Return [X, Y] of the center of cell containing provided text 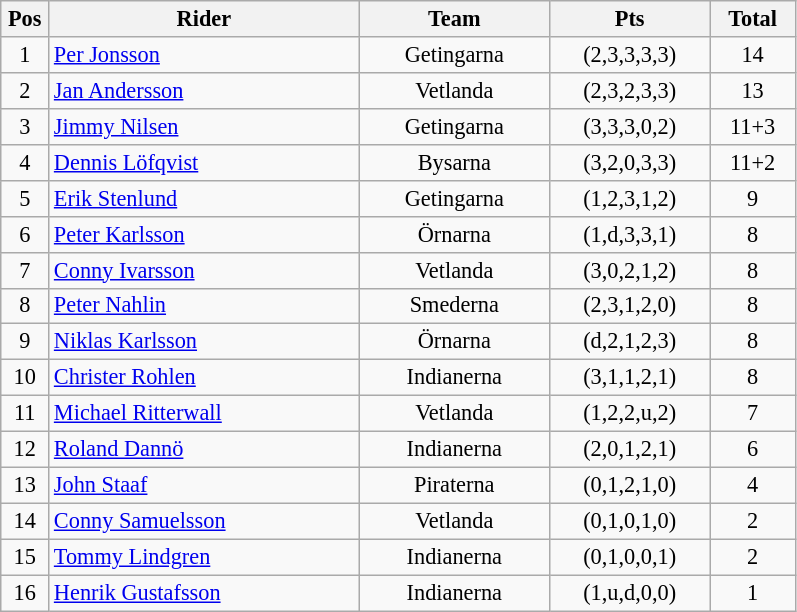
(0,1,0,1,0) [629, 521]
(3,1,1,2,1) [629, 378]
Rider [204, 19]
Peter Nahlin [204, 306]
11 [25, 414]
15 [25, 557]
Smederna [454, 306]
(2,0,1,2,1) [629, 450]
(0,1,2,1,0) [629, 485]
Jimmy Nilsen [204, 126]
Jan Andersson [204, 90]
(1,2,3,1,2) [629, 198]
Peter Karlsson [204, 234]
(2,3,3,3,3) [629, 55]
John Staaf [204, 485]
(2,3,1,2,0) [629, 306]
(2,3,2,3,3) [629, 90]
11+3 [752, 126]
(1,u,d,0,0) [629, 593]
Dennis Löfqvist [204, 162]
Conny Samuelsson [204, 521]
(1,2,2,u,2) [629, 414]
Roland Dannö [204, 450]
10 [25, 378]
Michael Ritterwall [204, 414]
(3,2,0,3,3) [629, 162]
3 [25, 126]
(3,3,3,0,2) [629, 126]
(0,1,0,0,1) [629, 557]
(3,0,2,1,2) [629, 270]
Pos [25, 19]
Erik Stenlund [204, 198]
(d,2,1,2,3) [629, 342]
Total [752, 19]
Bysarna [454, 162]
12 [25, 450]
(1,d,3,3,1) [629, 234]
Per Jonsson [204, 55]
11+2 [752, 162]
Team [454, 19]
Conny Ivarsson [204, 270]
Christer Rohlen [204, 378]
5 [25, 198]
Piraterna [454, 485]
Henrik Gustafsson [204, 593]
16 [25, 593]
Pts [629, 19]
Tommy Lindgren [204, 557]
Niklas Karlsson [204, 342]
